Find where the given text appears and provide that cell's center as [X, Y] coordinate. 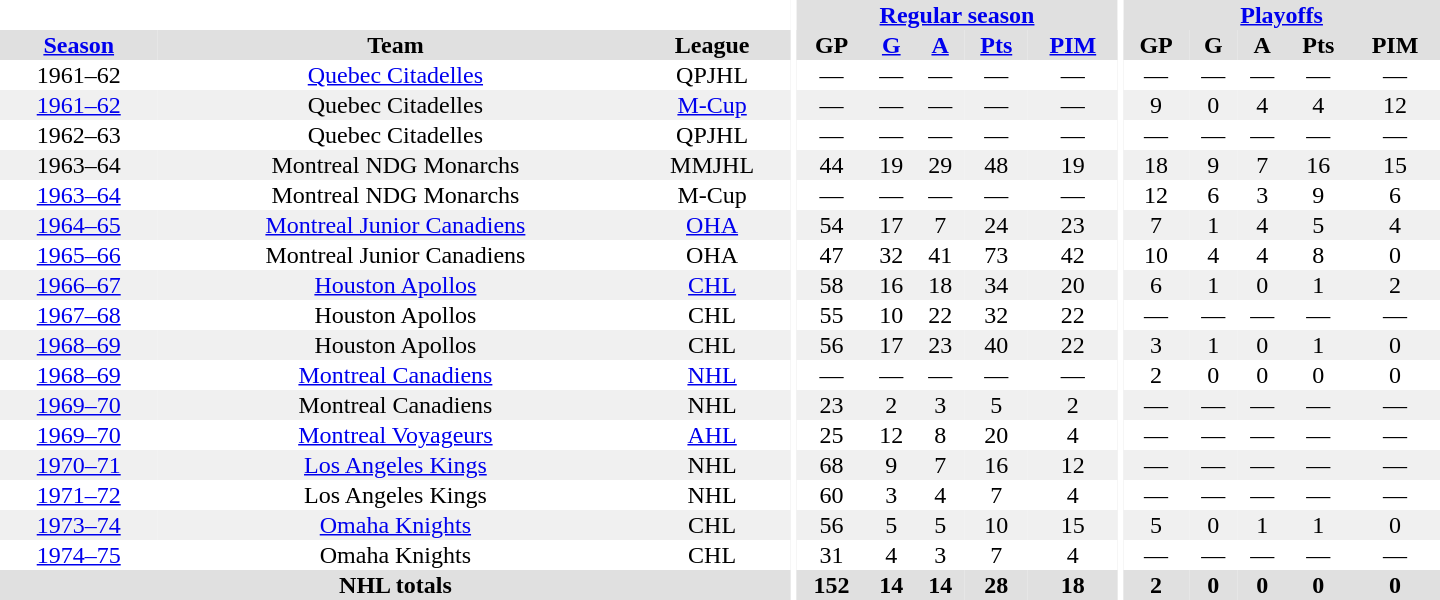
NHL totals [396, 585]
42 [1073, 255]
29 [940, 165]
Season [78, 45]
AHL [712, 435]
1967–68 [78, 315]
1974–75 [78, 555]
Team [395, 45]
44 [832, 165]
Regular season [957, 15]
60 [832, 495]
MMJHL [712, 165]
1966–67 [78, 285]
1971–72 [78, 495]
68 [832, 465]
54 [832, 225]
25 [832, 435]
Montreal Voyageurs [395, 435]
31 [832, 555]
1962–63 [78, 135]
1964–65 [78, 225]
73 [996, 255]
40 [996, 345]
152 [832, 585]
55 [832, 315]
34 [996, 285]
League [712, 45]
41 [940, 255]
1965–66 [78, 255]
28 [996, 585]
48 [996, 165]
1970–71 [78, 465]
Playoffs [1282, 15]
47 [832, 255]
1973–74 [78, 525]
24 [996, 225]
58 [832, 285]
